Find where the given text appears and provide that cell's center as [x, y] coordinate. 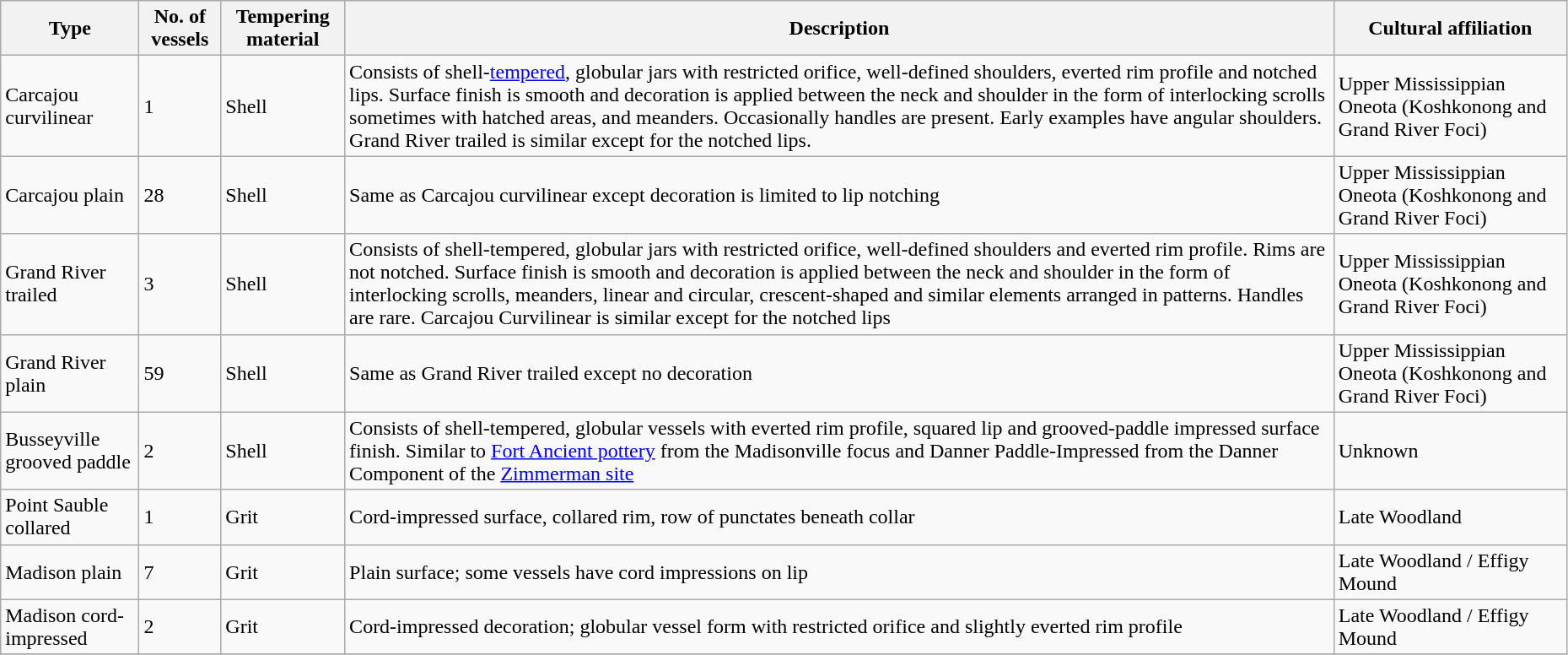
Grand River plain [70, 373]
28 [181, 195]
Madison plain [70, 572]
7 [181, 572]
No. of vessels [181, 29]
Cord-impressed surface, collared rim, row of punctates beneath collar [840, 517]
59 [181, 373]
Plain surface; some vessels have cord impressions on lip [840, 572]
Busseyville grooved paddle [70, 451]
Cord-impressed decoration; globular vessel form with restricted orifice and slightly everted rim profile [840, 626]
Same as Carcajou curvilinear except decoration is limited to lip notching [840, 195]
Madison cord-impressed [70, 626]
Same as Grand River trailed except no decoration [840, 373]
Carcajou curvilinear [70, 106]
Tempering material [283, 29]
Unknown [1450, 451]
Cultural affiliation [1450, 29]
Late Woodland [1450, 517]
3 [181, 284]
Point Sauble collared [70, 517]
Type [70, 29]
Carcajou plain [70, 195]
Grand River trailed [70, 284]
Description [840, 29]
